Identify which cell holds the provided text, then report its (x, y) central coordinate. 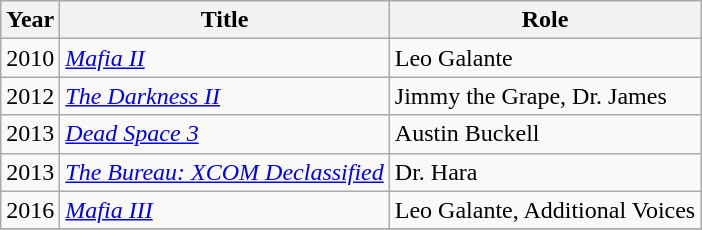
2016 (30, 210)
2012 (30, 96)
Leo Galante, Additional Voices (544, 210)
Jimmy the Grape, Dr. James (544, 96)
2010 (30, 58)
Year (30, 20)
The Bureau: XCOM Declassified (224, 172)
Role (544, 20)
Leo Galante (544, 58)
The Darkness II (224, 96)
Mafia II (224, 58)
Dr. Hara (544, 172)
Title (224, 20)
Austin Buckell (544, 134)
Dead Space 3 (224, 134)
Mafia III (224, 210)
